Search for the cell housing the specified text and yield its (x, y) center coordinate. 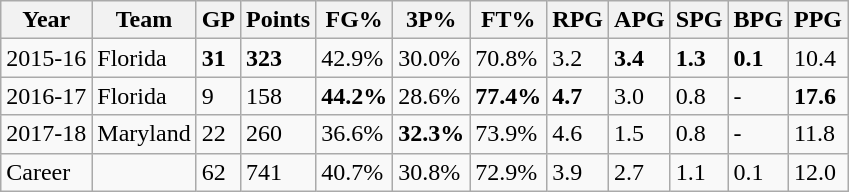
3.4 (640, 58)
158 (278, 96)
72.9% (508, 172)
2016-17 (46, 96)
FT% (508, 20)
260 (278, 134)
31 (218, 58)
323 (278, 58)
1.3 (699, 58)
Career (46, 172)
3.2 (578, 58)
Points (278, 20)
73.9% (508, 134)
32.3% (432, 134)
PPG (818, 20)
2.7 (640, 172)
12.0 (818, 172)
BPG (758, 20)
17.6 (818, 96)
741 (278, 172)
70.8% (508, 58)
3.9 (578, 172)
62 (218, 172)
44.2% (354, 96)
1.1 (699, 172)
28.6% (432, 96)
3.0 (640, 96)
3P% (432, 20)
22 (218, 134)
GP (218, 20)
1.5 (640, 134)
APG (640, 20)
RPG (578, 20)
11.8 (818, 134)
FG% (354, 20)
40.7% (354, 172)
10.4 (818, 58)
4.6 (578, 134)
4.7 (578, 96)
36.6% (354, 134)
Maryland (144, 134)
2015-16 (46, 58)
2017-18 (46, 134)
30.0% (432, 58)
77.4% (508, 96)
9 (218, 96)
42.9% (354, 58)
Team (144, 20)
SPG (699, 20)
Year (46, 20)
30.8% (432, 172)
